For the text-containing cell, return its midpoint in [x, y] coordinate format. 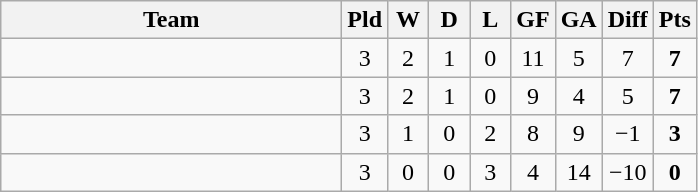
W [408, 20]
11 [533, 58]
GF [533, 20]
−1 [628, 134]
D [450, 20]
Diff [628, 20]
Pld [365, 20]
−10 [628, 172]
GA [578, 20]
Pts [674, 20]
14 [578, 172]
Team [172, 20]
8 [533, 134]
L [490, 20]
